Capture the cell that displays the provided text and extract its (X, Y) central coordinate. 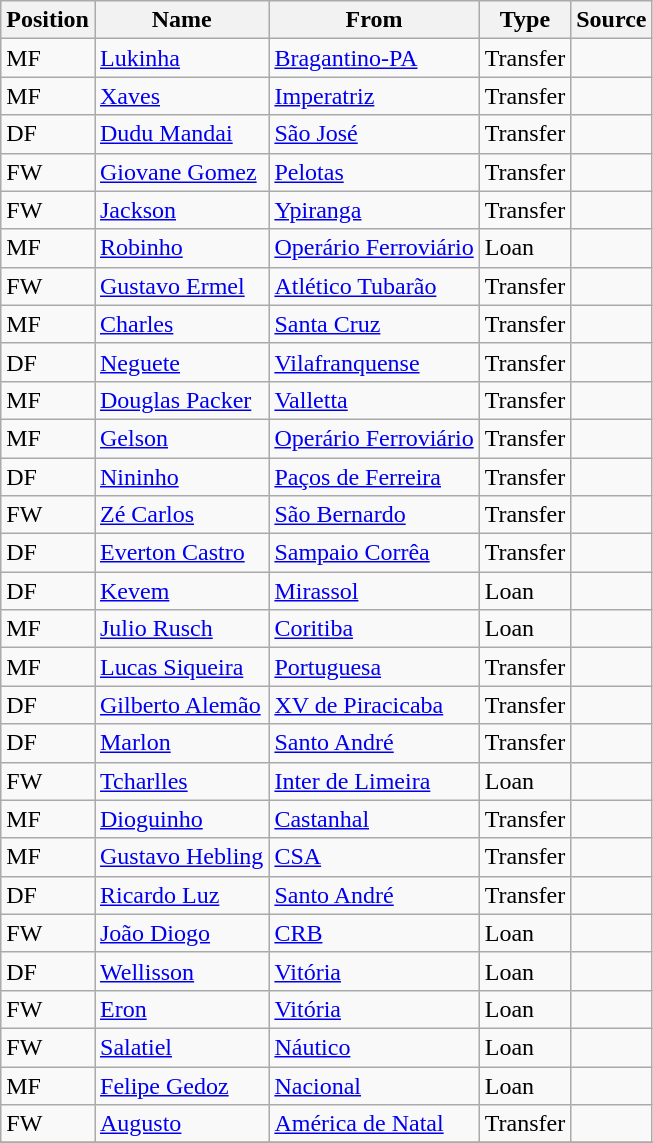
Zé Carlos (181, 515)
Type (525, 20)
Castanhal (374, 819)
Gustavo Hebling (181, 857)
Everton Castro (181, 553)
São José (374, 134)
From (374, 20)
Tcharlles (181, 781)
Paços de Ferreira (374, 477)
Imperatriz (374, 96)
Dudu Mandai (181, 134)
XV de Piracicaba (374, 705)
Ypiranga (374, 210)
CSA (374, 857)
Kevem (181, 591)
Ricardo Luz (181, 895)
Valletta (374, 400)
Coritiba (374, 629)
Bragantino-PA (374, 58)
Vilafranquense (374, 362)
Giovane Gomez (181, 172)
Xaves (181, 96)
Robinho (181, 248)
Name (181, 20)
Jackson (181, 210)
Marlon (181, 743)
CRB (374, 933)
Lucas Siqueira (181, 667)
Gilberto Alemão (181, 705)
Gustavo Ermel (181, 286)
São Bernardo (374, 515)
Eron (181, 1009)
Augusto (181, 1124)
Lukinha (181, 58)
Inter de Limeira (374, 781)
Julio Rusch (181, 629)
Gelson (181, 438)
Wellisson (181, 971)
Náutico (374, 1047)
João Diogo (181, 933)
Santa Cruz (374, 324)
Charles (181, 324)
Source (612, 20)
Neguete (181, 362)
Salatiel (181, 1047)
Pelotas (374, 172)
Felipe Gedoz (181, 1085)
Portuguesa (374, 667)
Dioguinho (181, 819)
Atlético Tubarão (374, 286)
Nacional (374, 1085)
Mirassol (374, 591)
Position (48, 20)
Douglas Packer (181, 400)
Sampaio Corrêa (374, 553)
Nininho (181, 477)
América de Natal (374, 1124)
